Locate the cell with the specified text and output its (X, Y) center coordinate. 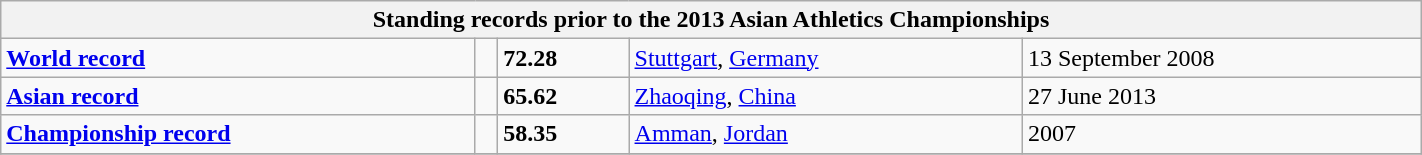
13 September 2008 (1222, 58)
Asian record (238, 96)
Amman, Jordan (826, 134)
65.62 (564, 96)
World record (238, 58)
Championship record (238, 134)
Stuttgart, Germany (826, 58)
Standing records prior to the 2013 Asian Athletics Championships (711, 20)
72.28 (564, 58)
Zhaoqing, China (826, 96)
58.35 (564, 134)
27 June 2013 (1222, 96)
2007 (1222, 134)
